For the text-containing cell, return its midpoint in [X, Y] coordinate format. 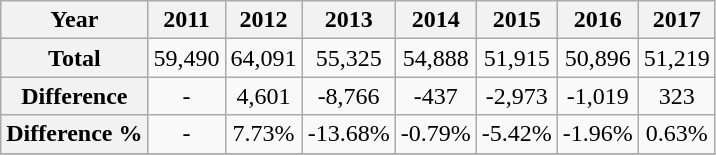
2011 [186, 20]
2015 [516, 20]
2016 [598, 20]
-13.68% [348, 134]
55,325 [348, 58]
4,601 [264, 96]
7.73% [264, 134]
Year [74, 20]
0.63% [676, 134]
2014 [436, 20]
Total [74, 58]
-5.42% [516, 134]
-1.96% [598, 134]
-1,019 [598, 96]
54,888 [436, 58]
51,915 [516, 58]
-437 [436, 96]
-2,973 [516, 96]
-0.79% [436, 134]
64,091 [264, 58]
Difference % [74, 134]
323 [676, 96]
2013 [348, 20]
2012 [264, 20]
50,896 [598, 58]
51,219 [676, 58]
59,490 [186, 58]
-8,766 [348, 96]
Difference [74, 96]
2017 [676, 20]
